For the text-containing cell, return its midpoint in (X, Y) coordinate format. 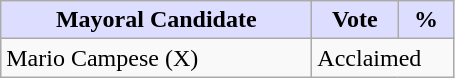
Vote (355, 20)
Acclaimed (383, 58)
Mario Campese (X) (156, 58)
Mayoral Candidate (156, 20)
% (426, 20)
